From the cell containing the given text, extract its center point as [X, Y] coordinate. 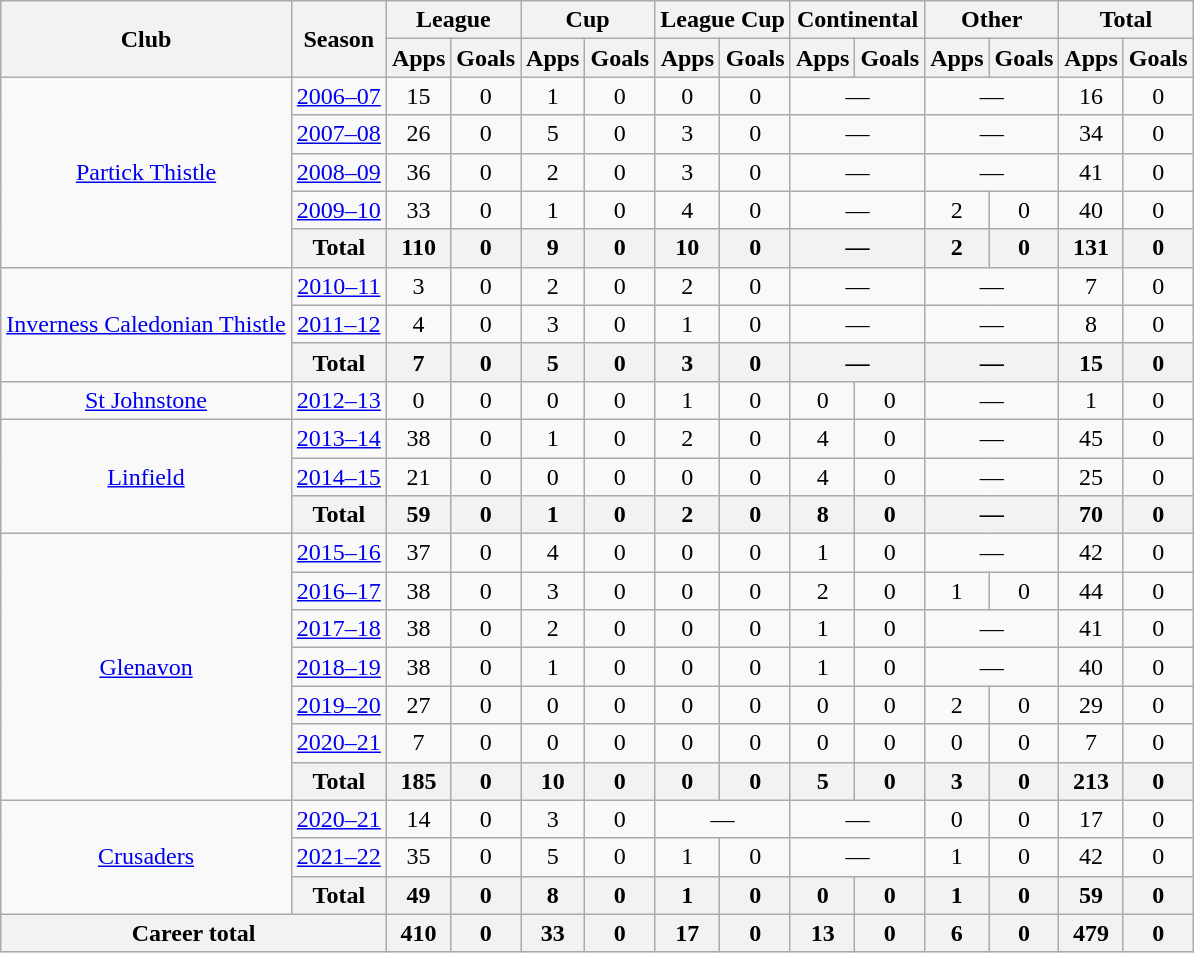
110 [418, 248]
21 [418, 477]
2013–14 [338, 438]
Career total [194, 933]
League [453, 20]
Cup [588, 20]
Continental [857, 20]
2006–07 [338, 96]
27 [418, 705]
2019–20 [338, 705]
13 [822, 933]
2018–19 [338, 667]
479 [1091, 933]
36 [418, 172]
2009–10 [338, 210]
Linfield [146, 476]
Crusaders [146, 857]
Partick Thistle [146, 172]
34 [1091, 134]
2016–17 [338, 591]
2015–16 [338, 553]
26 [418, 134]
2011–12 [338, 324]
185 [418, 781]
6 [957, 933]
Club [146, 39]
37 [418, 553]
9 [553, 248]
2021–22 [338, 857]
35 [418, 857]
70 [1091, 515]
25 [1091, 477]
29 [1091, 705]
Season [338, 39]
14 [418, 819]
Inverness Caledonian Thistle [146, 324]
2008–09 [338, 172]
St Johnstone [146, 400]
49 [418, 895]
Glenavon [146, 667]
16 [1091, 96]
2014–15 [338, 477]
44 [1091, 591]
2012–13 [338, 400]
45 [1091, 438]
League Cup [723, 20]
Other [992, 20]
2007–08 [338, 134]
2010–11 [338, 286]
131 [1091, 248]
2017–18 [338, 629]
410 [418, 933]
213 [1091, 781]
